Search for the cell housing the specified text and yield its [X, Y] center coordinate. 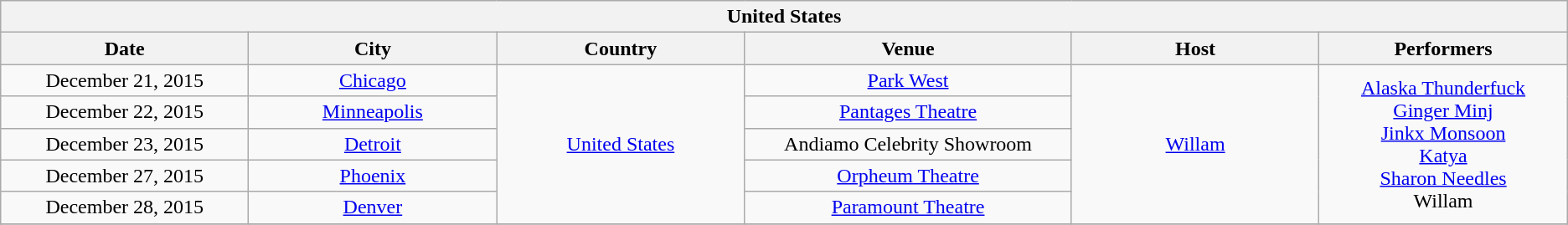
Phoenix [373, 176]
Minneapolis [373, 112]
December 23, 2015 [125, 144]
December 21, 2015 [125, 80]
Chicago [373, 80]
Orpheum Theatre [908, 176]
Date [125, 49]
Host [1195, 49]
Country [621, 49]
Willam [1195, 144]
December 27, 2015 [125, 176]
Denver [373, 207]
Detroit [373, 144]
December 28, 2015 [125, 207]
Paramount Theatre [908, 207]
Performers [1443, 49]
City [373, 49]
December 22, 2015 [125, 112]
Venue [908, 49]
Pantages Theatre [908, 112]
Park West [908, 80]
Alaska ThunderfuckGinger MinjJinkx MonsoonKatyaSharon NeedlesWillam [1443, 144]
Andiamo Celebrity Showroom [908, 144]
